From the cell containing the given text, extract its center point as (X, Y) coordinate. 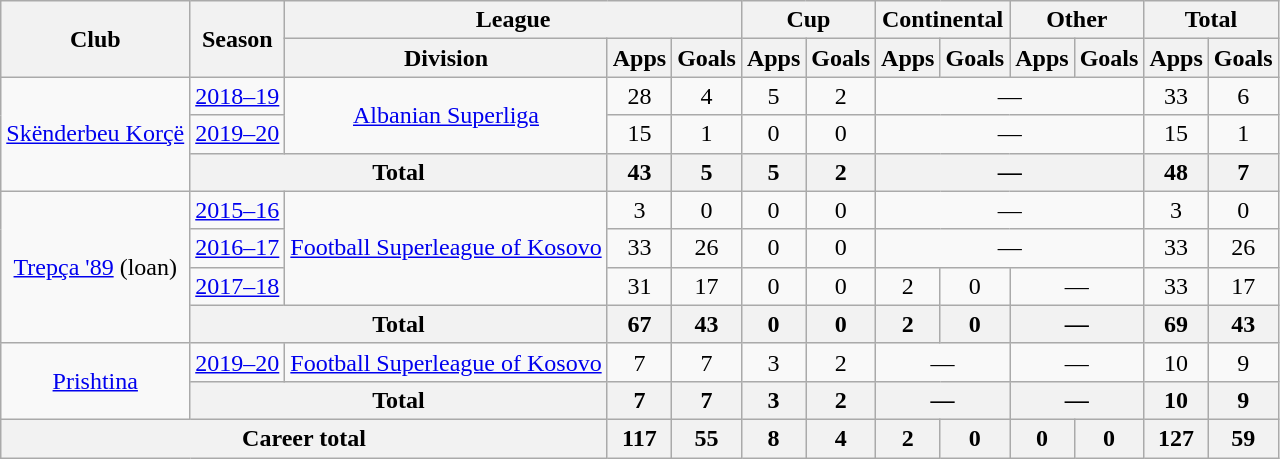
2016–17 (238, 248)
69 (1176, 324)
Albanian Superliga (446, 115)
League (514, 20)
31 (639, 286)
2018–19 (238, 96)
55 (707, 438)
Cup (808, 20)
48 (1176, 172)
28 (639, 96)
Skënderbeu Korçë (96, 134)
59 (1243, 438)
Season (238, 39)
Trepça '89 (loan) (96, 267)
2017–18 (238, 286)
6 (1243, 96)
Career total (304, 438)
Prishtina (96, 381)
Club (96, 39)
Division (446, 58)
8 (773, 438)
Other (1077, 20)
Continental (943, 20)
127 (1176, 438)
117 (639, 438)
2015–16 (238, 210)
67 (639, 324)
